Find where the given text appears and provide that cell's center as (x, y) coordinate. 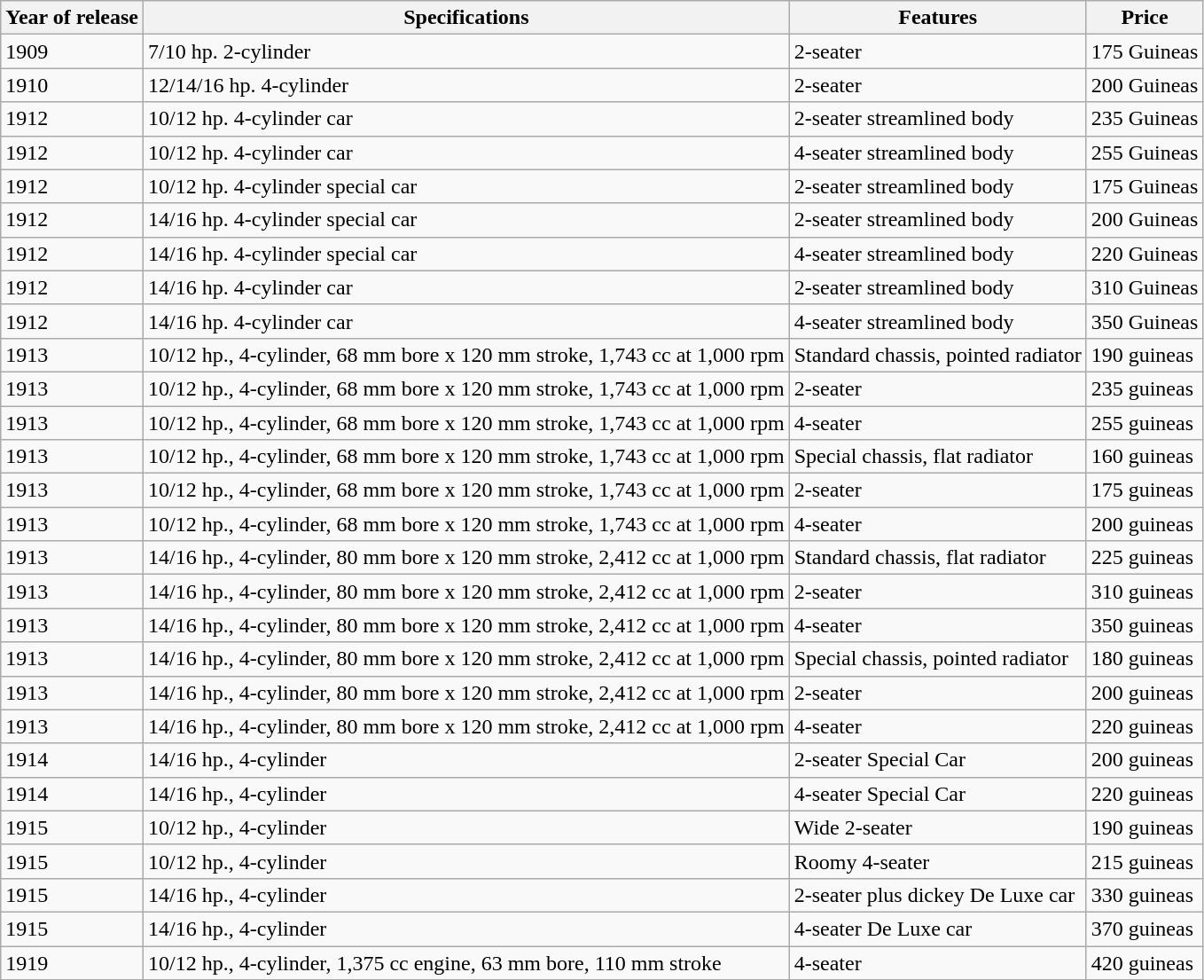
Special chassis, flat radiator (938, 457)
310 guineas (1145, 592)
180 guineas (1145, 659)
4-seater Special Car (938, 794)
235 guineas (1145, 388)
310 Guineas (1145, 287)
Standard chassis, pointed radiator (938, 355)
Features (938, 18)
10/12 hp. 4-cylinder special car (466, 186)
1909 (73, 51)
Special chassis, pointed radiator (938, 659)
2-seater plus dickey De Luxe car (938, 895)
12/14/16 hp. 4-cylinder (466, 85)
420 guineas (1145, 962)
Roomy 4-seater (938, 861)
225 guineas (1145, 558)
2-seater Special Car (938, 760)
1910 (73, 85)
255 guineas (1145, 423)
Wide 2-seater (938, 827)
4-seater De Luxe car (938, 929)
350 Guineas (1145, 321)
10/12 hp., 4-cylinder, 1,375 cc engine, 63 mm bore, 110 mm stroke (466, 962)
220 Guineas (1145, 254)
160 guineas (1145, 457)
1919 (73, 962)
Price (1145, 18)
Standard chassis, flat radiator (938, 558)
7/10 hp. 2-cylinder (466, 51)
215 guineas (1145, 861)
175 guineas (1145, 490)
Specifications (466, 18)
255 Guineas (1145, 153)
Year of release (73, 18)
330 guineas (1145, 895)
350 guineas (1145, 625)
370 guineas (1145, 929)
235 Guineas (1145, 119)
